For the text-containing cell, return its midpoint in (x, y) coordinate format. 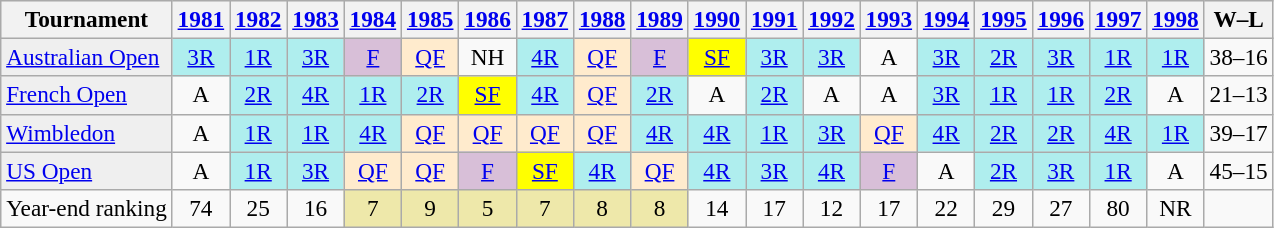
80 (1118, 208)
21–13 (1238, 95)
9 (430, 208)
1988 (602, 19)
22 (946, 208)
1983 (316, 19)
1990 (716, 19)
1985 (430, 19)
1995 (1004, 19)
NR (1176, 208)
1992 (832, 19)
1996 (1060, 19)
Tournament (86, 19)
74 (200, 208)
W–L (1238, 19)
1993 (888, 19)
1986 (488, 19)
39–17 (1238, 133)
29 (1004, 208)
1982 (258, 19)
1981 (200, 19)
27 (1060, 208)
NH (488, 57)
1994 (946, 19)
16 (316, 208)
38–16 (1238, 57)
14 (716, 208)
45–15 (1238, 170)
25 (258, 208)
1989 (660, 19)
Wimbledon (86, 133)
1997 (1118, 19)
1991 (774, 19)
1987 (544, 19)
French Open (86, 95)
5 (488, 208)
1984 (372, 19)
12 (832, 208)
Year-end ranking (86, 208)
1998 (1176, 19)
Australian Open (86, 57)
US Open (86, 170)
